Locate the cell with the specified text and output its (X, Y) center coordinate. 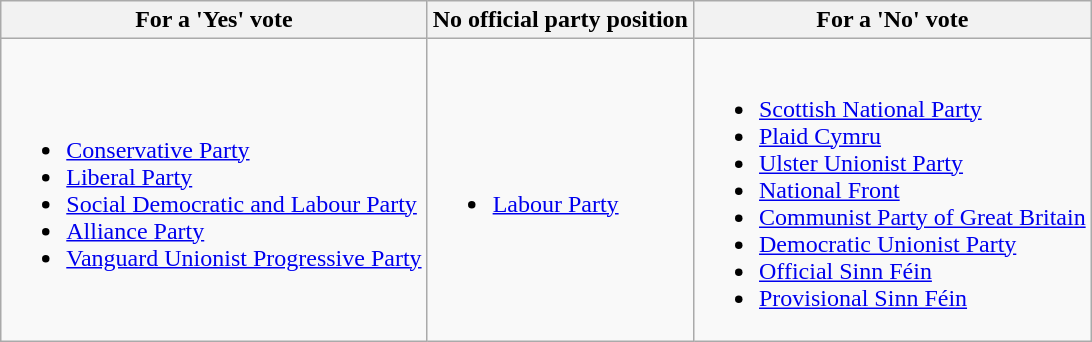
No official party position (560, 20)
Conservative PartyLiberal PartySocial Democratic and Labour PartyAlliance PartyVanguard Unionist Progressive Party (214, 190)
Labour Party (560, 190)
For a 'Yes' vote (214, 20)
For a 'No' vote (892, 20)
